Find where the given text appears and provide that cell's center as [x, y] coordinate. 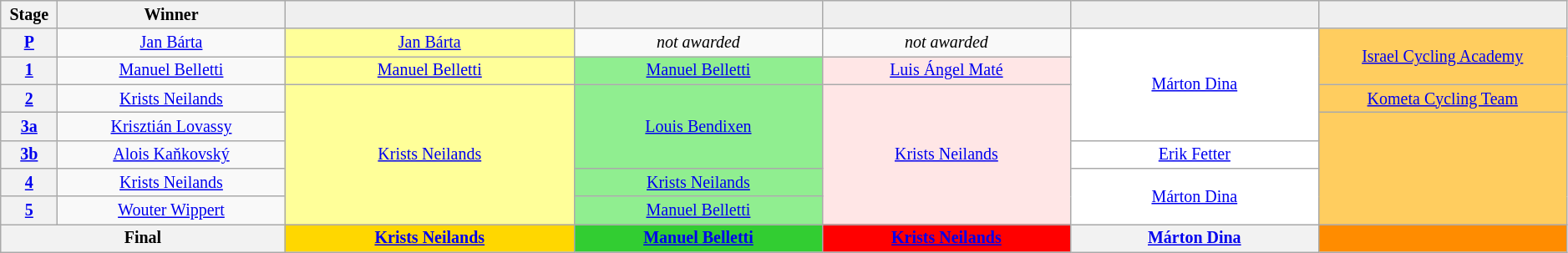
Erik Fetter [1195, 154]
3b [29, 154]
3a [29, 127]
Luis Ángel Maté [946, 70]
1 [29, 70]
Wouter Wippert [171, 210]
P [29, 43]
4 [29, 182]
Israel Cycling Academy [1442, 57]
Alois Kaňkovský [171, 154]
Krisztián Lovassy [171, 127]
Final [143, 239]
2 [29, 99]
Stage [29, 15]
Louis Bendixen [698, 126]
5 [29, 210]
Kometa Cycling Team [1442, 99]
Winner [171, 15]
